Pinpoint the cell where the given text exists, returning its [x, y] midpoint coordinate. 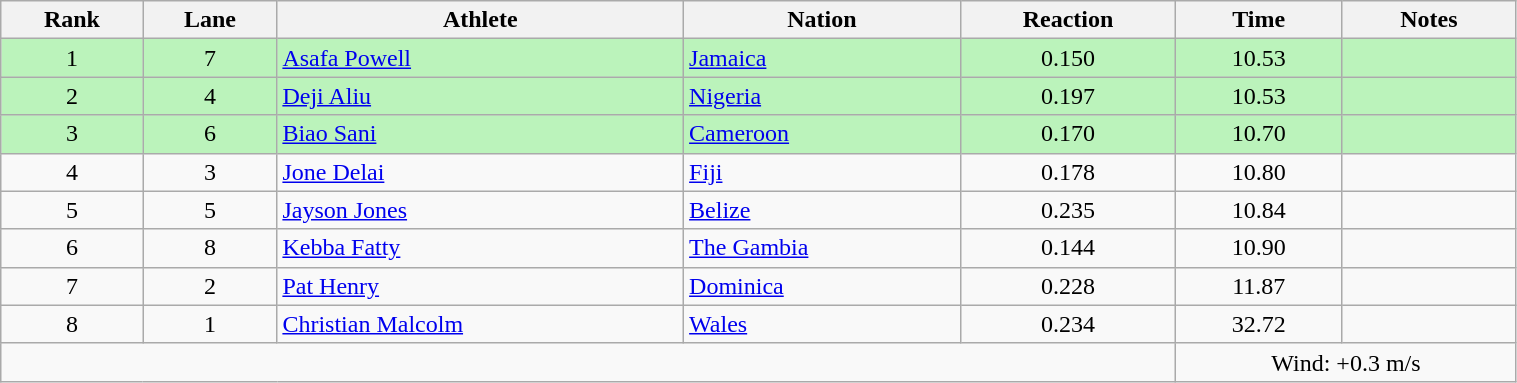
Biao Sani [480, 134]
32.72 [1259, 324]
Lane [210, 20]
Pat Henry [480, 286]
0.234 [1068, 324]
10.70 [1259, 134]
10.90 [1259, 248]
Time [1259, 20]
0.150 [1068, 58]
Dominica [822, 286]
0.178 [1068, 172]
Athlete [480, 20]
Rank [72, 20]
Cameroon [822, 134]
Kebba Fatty [480, 248]
Jayson Jones [480, 210]
0.228 [1068, 286]
Nation [822, 20]
Reaction [1068, 20]
Wind: +0.3 m/s [1346, 362]
Asafa Powell [480, 58]
Belize [822, 210]
0.235 [1068, 210]
Fiji [822, 172]
10.84 [1259, 210]
11.87 [1259, 286]
0.197 [1068, 96]
10.80 [1259, 172]
Jamaica [822, 58]
Deji Aliu [480, 96]
Jone Delai [480, 172]
0.170 [1068, 134]
Nigeria [822, 96]
0.144 [1068, 248]
Wales [822, 324]
The Gambia [822, 248]
Christian Malcolm [480, 324]
Notes [1429, 20]
